Determine the [X, Y] coordinate at the center of the cell enclosing the given text.  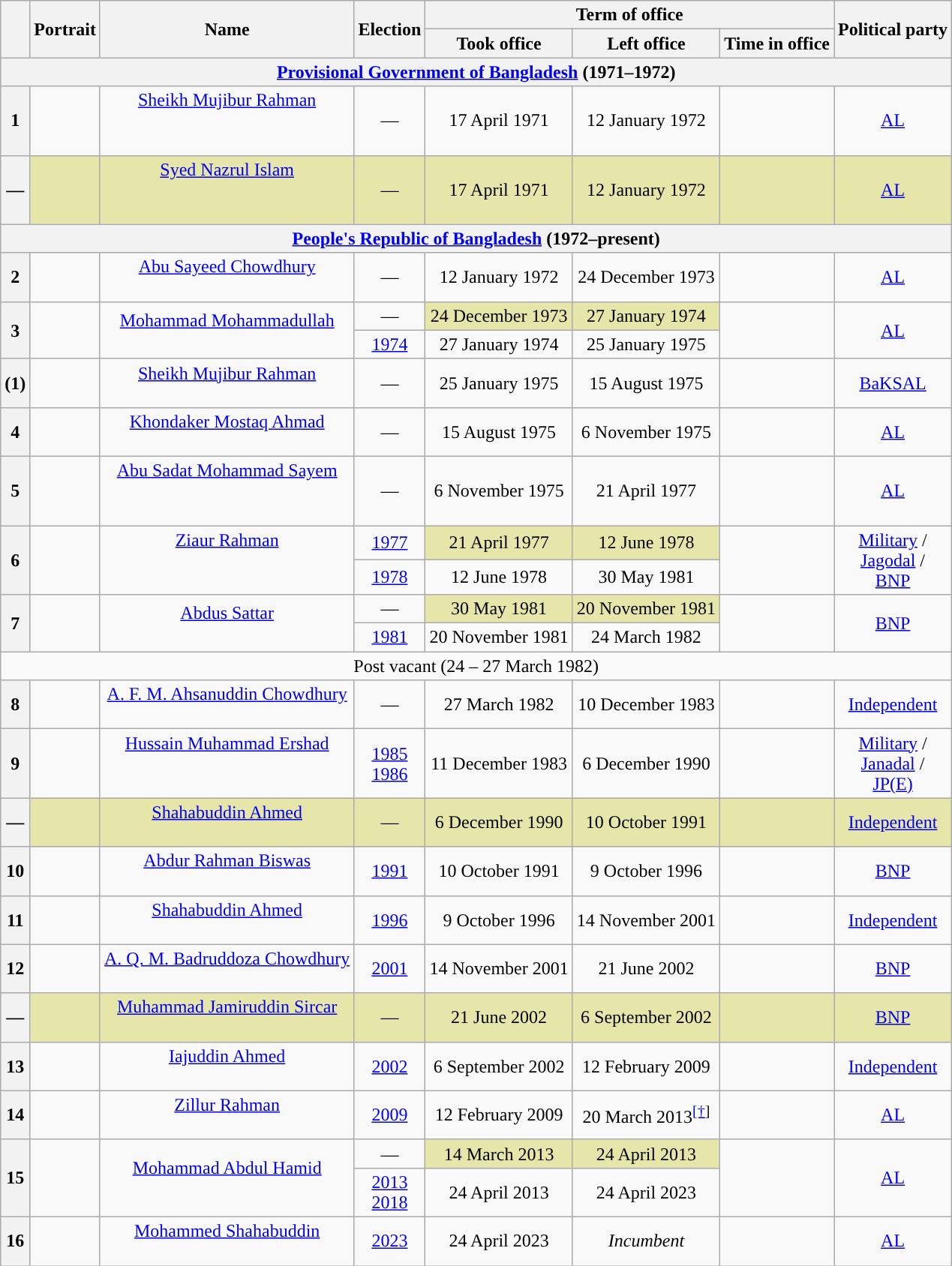
11 December 1983 [499, 763]
Mohammad Abdul Hamid [227, 1177]
15 [15, 1177]
2002 [390, 1066]
5 [15, 490]
Khondaker Mostaq Ahmad [227, 432]
Term of office [630, 15]
20132018 [390, 1192]
7 [15, 623]
3 [15, 330]
2 [15, 277]
People's Republic of Bangladesh (1972–present) [476, 238]
1981 [390, 637]
Hussain Muhammad Ershad [227, 763]
Post vacant (24 – 27 March 1982) [476, 666]
9 [15, 763]
Name [227, 29]
Mohammad Mohammadullah [227, 330]
Abdur Rahman Biswas [227, 871]
Military / Jagodal / BNP [893, 559]
Left office [646, 43]
Political party [893, 29]
1996 [390, 919]
1978 [390, 577]
1974 [390, 344]
Syed Nazrul Islam [227, 190]
1 [15, 121]
4 [15, 432]
20 March 2013[†] [646, 1114]
Zillur Rahman [227, 1114]
BaKSAL [893, 382]
A. F. M. Ahsanuddin Chowdhury [227, 705]
Abu Sayeed Chowdhury [227, 277]
Mohammed Shahabuddin [227, 1240]
(1) [15, 382]
12 [15, 969]
27 March 1982 [499, 705]
Election [390, 29]
6 [15, 559]
10 December 1983 [646, 705]
Provisional Government of Bangladesh (1971–1972) [476, 72]
16 [15, 1240]
13 [15, 1066]
1977 [390, 542]
Abu Sadat Mohammad Sayem [227, 490]
1991 [390, 871]
Took office [499, 43]
Abdus Sattar [227, 623]
8 [15, 705]
2009 [390, 1114]
Ziaur Rahman [227, 559]
A. Q. M. Badruddoza Chowdhury [227, 969]
Incumbent [646, 1240]
14 March 2013 [499, 1153]
Portrait [65, 29]
11 [15, 919]
Iajuddin Ahmed [227, 1066]
Military / Janadal / JP(E) [893, 763]
14 [15, 1114]
Time in office [777, 43]
24 March 1982 [646, 637]
2023 [390, 1240]
19851986 [390, 763]
2001 [390, 969]
Muhammad Jamiruddin Sircar [227, 1017]
10 [15, 871]
